From the cell containing the given text, extract its center point as (X, Y) coordinate. 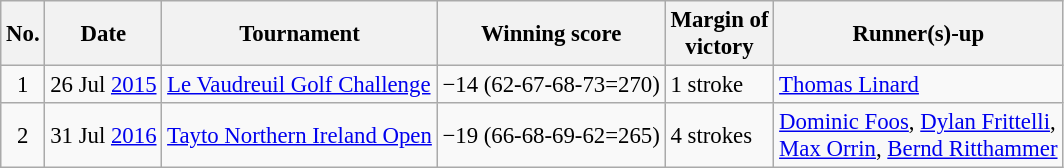
26 Jul 2015 (104, 85)
No. (23, 34)
−19 (66-68-69-62=265) (551, 136)
Le Vaudreuil Golf Challenge (300, 85)
2 (23, 136)
Tayto Northern Ireland Open (300, 136)
Runner(s)-up (918, 34)
Margin ofvictory (720, 34)
31 Jul 2016 (104, 136)
Date (104, 34)
Winning score (551, 34)
1 (23, 85)
4 strokes (720, 136)
Tournament (300, 34)
1 stroke (720, 85)
Thomas Linard (918, 85)
Dominic Foos, Dylan Frittelli, Max Orrin, Bernd Ritthammer (918, 136)
−14 (62-67-68-73=270) (551, 85)
